From the cell containing the given text, extract its center point as [X, Y] coordinate. 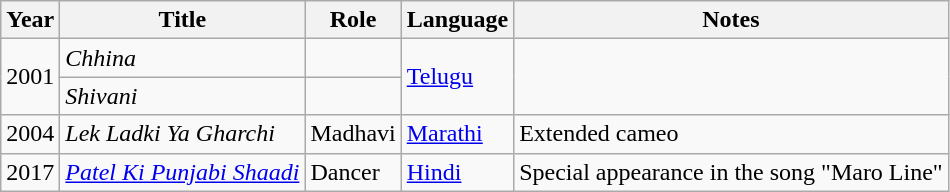
Marathi [457, 134]
Chhina [182, 58]
Extended cameo [732, 134]
Madhavi [353, 134]
2017 [30, 172]
2001 [30, 77]
Year [30, 20]
Patel Ki Punjabi Shaadi [182, 172]
Language [457, 20]
Telugu [457, 77]
Special appearance in the song "Maro Line" [732, 172]
Hindi [457, 172]
Shivani [182, 96]
Title [182, 20]
2004 [30, 134]
Lek Ladki Ya Gharchi [182, 134]
Notes [732, 20]
Role [353, 20]
Dancer [353, 172]
